Detect which cell encompasses the target text, then output its [X, Y] center coordinate. 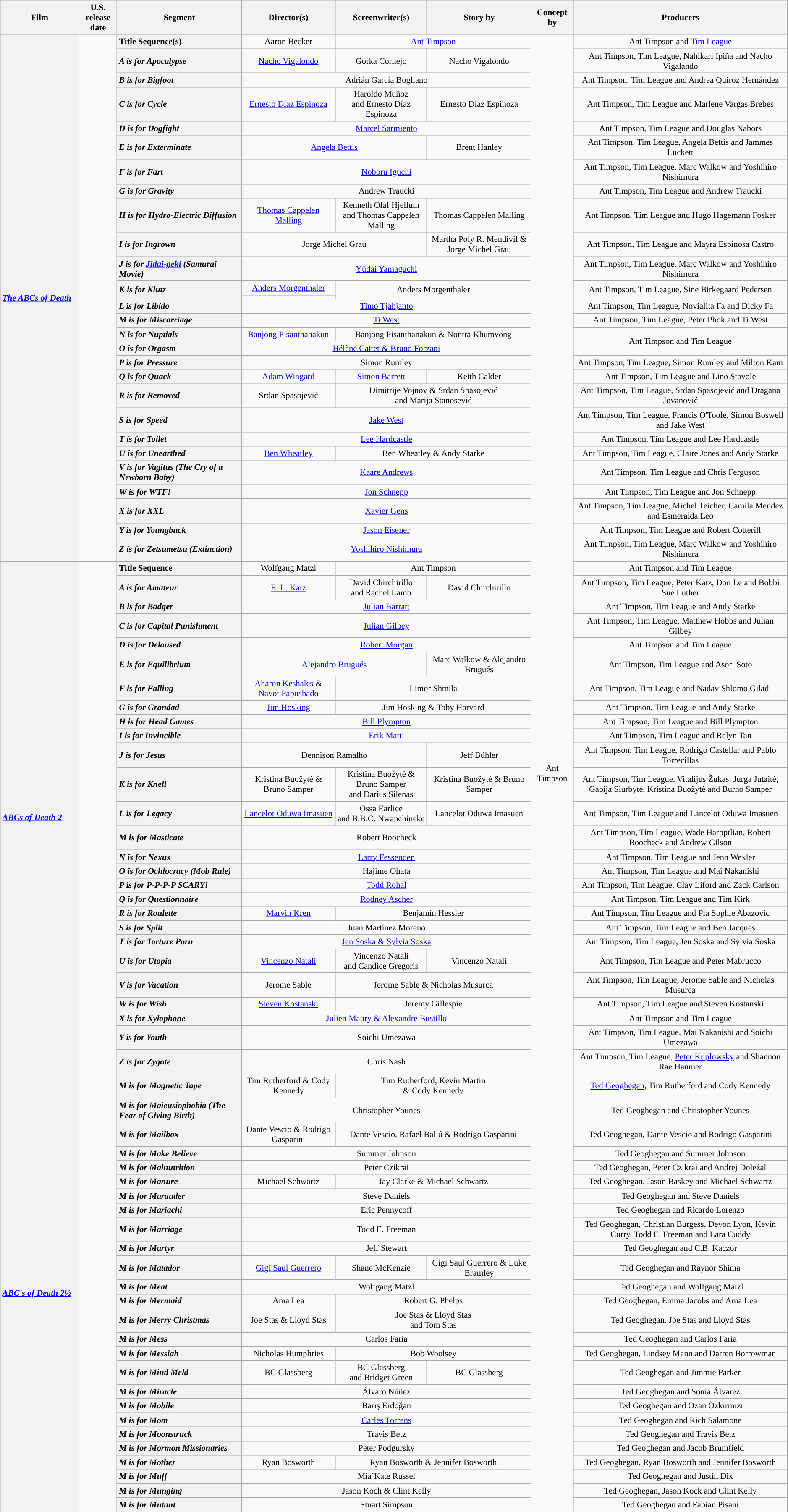
Title Sequence(s) [179, 42]
M is for Masticate [179, 838]
M is for Matador [179, 1268]
Limor Shmila [433, 688]
Ant Timpson, Tim League and Robert Cotterill [680, 530]
Z is for Zygote [179, 1061]
P is for Pressure [179, 362]
Barış Erdoğan [386, 1406]
Eric Pennycoff [386, 1210]
Aharon Keshales & Navot Papushado [288, 688]
Steven Kostanski [288, 1004]
Ted Geoghegan, Emma Jacobs and Ama Lea [680, 1301]
M is for Mess [179, 1339]
O is for Orgasm [179, 348]
Soichi Umezawa [386, 1038]
Juan Martínez Moreno [386, 928]
Ant Timpson, Tim League and Marlene Vargas Brebes [680, 104]
Ant Timpson, Tim League, Simon Rumley and Milton Kam [680, 362]
Title Sequence [179, 568]
Joe Stas & Lloyd Stas and Tom Stas [433, 1320]
The ABCs of Death [40, 298]
M is for Martyr [179, 1248]
Alejandro Brugués [334, 664]
Film [40, 17]
Xavier Gens [386, 511]
M is for Mom [179, 1420]
Ossa Earlice and B.B.C. Nwanchineke [381, 813]
V is for Vagitus (The Cry of a Newborn Baby) [179, 472]
Jason Eisener [386, 530]
X is for Xylophone [179, 1018]
ABC's of Death 2½ [40, 1292]
Ted Geoghegan, Dante Vescio and Rodrigo Gasparini [680, 1134]
Summer Johnson [386, 1153]
R is for Roulette [179, 913]
Julien Maury & Alexandre Bustillo [386, 1018]
Jerome Sable & Nicholas Musurca [433, 985]
M is for Meat [179, 1287]
David Chirchirillo and Rachel Lamb [381, 587]
Stuart Simpson [386, 1504]
Julian Gilbey [386, 626]
M is for Make Believe [179, 1153]
M is for Marriage [179, 1229]
Brent Hanley [479, 147]
Producers [680, 17]
Jay Clarke & Michael Schwartz [433, 1182]
Ted Geoghegan and Steve Daniels [680, 1196]
Kenneth Olaf Hjellum and Thomas Cappelen Malling [381, 215]
Ant Timpson, Tim League, Wade Harpptlian, Robert Boocheck and Andrew Gilson [680, 838]
Q is for Quack [179, 377]
Andrew Traucki [386, 191]
Rodney Ascher [386, 899]
Hajime Ohata [386, 871]
Jen Soska & Sylvia Soska [386, 942]
V is for Vacation [179, 985]
Ryan Bosworth & Jennifer Bosworth [433, 1462]
Carlos Faria [386, 1339]
M is for Mother [179, 1462]
H is for Hydro-Electric Diffusion [179, 215]
Ted Geoghegan and Travis Betz [680, 1434]
Ant Timpson, Tim League, Claire Jones and Andy Starke [680, 453]
M is for Moonstruck [179, 1434]
Larry Fessenden [386, 857]
Tim Rutherford, Kevin Martin & Cody Kennedy [433, 1086]
Dante Vescio & Rodrigo Gasparini [288, 1134]
G is for Grandad [179, 708]
Ant Timpson, Tim League, Novialita Fa and Dicky Fa [680, 306]
Jerome Sable [288, 985]
Screenwriter(s) [381, 17]
Ant Timpson, Tim League and Steven Kostanski [680, 1004]
Jeff Stewart [386, 1248]
Ant Timpson, Tim League and Lee Hardcastle [680, 439]
Banjong Pisanthanakun & Nontra Khumvong [433, 334]
M is for Mind Meld [179, 1373]
Martha Poly R. Mendivil & Jorge Michel Grau [479, 244]
Dante Vescio, Rafael Baliú & Rodrigo Gasparini [433, 1134]
Gigi Saul Guerrero & Luke Bramley [479, 1268]
Kristina Buožytė & Bruno Samper and Darius Silenas [381, 784]
H is for Head Games [179, 722]
Ted Geoghegan, Tim Rutherford and Cody Kennedy [680, 1086]
C is for Capital Punishment [179, 626]
G is for Gravity [179, 191]
Ted Geoghegan and Jimmie Parker [680, 1373]
F is for Falling [179, 688]
Ted Geoghegan, Peter Czikrai and Andrej Doleźal [680, 1168]
Ama Lea [288, 1301]
Ant Timpson, Tim League, Peter Katz, Don Le and Bobbi Sue Luther [680, 587]
Ant Timpson, Tim League, Peter Kuplowsky and Shannon Rae Hanmer [680, 1061]
Álvaro Núñez [386, 1391]
Ant Timpson, Tim League, Clay Liford and Zack Carlson [680, 885]
Hélène Cattet & Bruno Forzani [386, 348]
M is for Merry Christmas [179, 1320]
Jon Schnepp [386, 492]
W is for Wish [179, 1004]
Ant Timpson, Tim League, Angela Bettis and Jammes Luckett [680, 147]
Adrián García Bogliano [386, 80]
Segment [179, 17]
Jake West [386, 420]
David Chirchirillo [479, 587]
T is for Torture Porn [179, 942]
Robert G. Phelps [433, 1301]
Ant Timpson, Tim League, Michel Teicher, Camila Mendez and Esmeralda Leo [680, 511]
Ted Geoghegan, Jason Kock and Clint Kelly [680, 1491]
E. L. Katz [288, 587]
Ant Timpson, Tim League and Andrea Quiroz Hernández [680, 80]
Angela Bettis [334, 147]
Yoshihiro Nishimura [386, 549]
Y is for Youth [179, 1038]
Ant Timpson, Tim League, Sine Birkegaard Pedersen [680, 290]
Ant Timpson, Tim League, Matthew Hobbs and Julian Gilbey [680, 626]
Ant Timpson, Tim League, Rodrigo Castellar and Pablo Torrecillas [680, 755]
Ant Timpson, Tim League and Peter Mabrucco [680, 961]
Jeremy Gillespie [433, 1004]
A is for Amateur [179, 587]
Ted Geoghegan and Rich Salamone [680, 1420]
Kaare Andrews [386, 472]
Ted Geoghegan and Raynor Shima [680, 1268]
M is for Mailbox [179, 1134]
U is for Unearthed [179, 453]
Ti West [386, 320]
U is for Utopia [179, 961]
Julian Barratt [386, 607]
Ted Geoghegan and Fabian Pisani [680, 1504]
X is for XXL [179, 511]
F is for Fart [179, 172]
Ant Timpson, Tim League and Tim Kirk [680, 899]
Ted Geoghegan and Sonia Álvarez [680, 1391]
Erik Matti [386, 736]
Yūdai Yamaguchi [386, 269]
Ant Timpson, Tim League and Asori Soto [680, 664]
M is for Muff [179, 1476]
Ant Timpson, Tim League and Jenn Wexler [680, 857]
Ted Geoghegan, Christian Burgess, Devon Lyon, Kevin Curry, Todd E. Freeman and Lara Cuddy [680, 1229]
M is for Munging [179, 1491]
M is for Mormon Missionaries [179, 1448]
Ant Timpson, Tim League and Lancelot Oduwa Imasuen [680, 813]
Peter Czikrai [386, 1168]
Ted Geoghegan and Carlos Faria [680, 1339]
Nicholas Humphries [288, 1353]
Bill Plympton [386, 722]
Ted Geoghegan and Ozan Özkırmızı [680, 1406]
B is for Bigfoot [179, 80]
S is for Speed [179, 420]
Ted Geoghegan and Wolfgang Matzl [680, 1287]
Marvin Kren [288, 913]
P is for P-P-P-P SCARY! [179, 885]
Director(s) [288, 17]
Adam Wingard [288, 377]
Ant Timpson, Tim League and Ben Jacques [680, 928]
Keith Calder [479, 377]
D is for Deloused [179, 645]
Christopher Younes [386, 1110]
Peter Podgursky [386, 1448]
Ant Timpson, Tim League and Pia Sophie Abazovic [680, 913]
Marcel Sarmiento [386, 128]
E is for Exterminate [179, 147]
Jeff Bühler [479, 755]
M is for Maieusiophobia (The Fear of Giving Birth) [179, 1110]
W is for WTF! [179, 492]
Todd Rohal [386, 885]
Robert Boocheck [386, 838]
Ryan Bosworth [288, 1462]
Steve Daniels [386, 1196]
R is for Removed [179, 396]
B is for Badger [179, 607]
N is for Nexus [179, 857]
Michael Schwartz [288, 1182]
Story by [479, 17]
Ant Timpson, Tim League, Francis O'Toole, Simon Boswell and Jake West [680, 420]
I is for Ingrown [179, 244]
Ant Timpson, Tim League, Srđan Spasojević and Dragana Jovanović [680, 396]
Ant Timpson, Tim League and Jon Schnepp [680, 492]
Concept by [552, 17]
Simon Rumley [386, 362]
S is for Split [179, 928]
Bob Woolsey [433, 1353]
L is for Libido [179, 306]
Banjong Pisanthanakun [288, 334]
M is for Mermaid [179, 1301]
Ted Geoghegan, Ryan Bosworth and Jennifer Bosworth [680, 1462]
Haroldo Muñoz and Ernesto Díaz Espinoza [381, 104]
Ted Geoghegan and Ricardo Lorenzo [680, 1210]
K is for Knell [179, 784]
Gigi Saul Guerrero [288, 1268]
U.S. release date [98, 17]
M is for Messiah [179, 1353]
Ant Timpson, Tim League and Bill Plympton [680, 722]
M is for Malnutrition [179, 1168]
Z is for Zetsumetsu (Extinction) [179, 549]
ABCs of Death 2 [40, 817]
K is for Klutz [179, 290]
J is for Jidai-geki (Samurai Movie) [179, 269]
Gorka Cornejo [381, 61]
Ted Geoghegan and Justin Dix [680, 1476]
Y is for Youngbuck [179, 530]
Ted Geoghegan and C.B. Kaczor [680, 1248]
Ant Timpson, Tim League and Lino Stavole [680, 377]
M is for Manure [179, 1182]
Ant Timpson, Tim League and Mayra Espinosa Castro [680, 244]
Ted Geoghegan, Jason Baskey and Michael Schwartz [680, 1182]
Tim Rutherford & Cody Kennedy [288, 1086]
Ant Timpson, Tim League and Nadav Shlomo Giladi [680, 688]
J is for Jesus [179, 755]
Shane McKenzie [381, 1268]
D is for Dogfight [179, 128]
Noboru Iguchi [386, 172]
Srđan Spasojević [288, 396]
Ted Geoghegan, Lindsey Mann and Darren Borrowman [680, 1353]
Ant Timpson, Tim League and Relyn Tan [680, 736]
M is for Miracle [179, 1391]
Ted Geoghegan and Summer Johnson [680, 1153]
Ted Geoghegan and Christopher Younes [680, 1110]
T is for Toilet [179, 439]
Dimitrije Vojnov & Srđan Spasojević and Marija Stanosević [433, 396]
BC Glassberg and Bridget Green [381, 1373]
Ant Timpson, Tim League, Vitalijus Žukas, Jurga Jutaitė, Gabija Siurbytė, Kristina Buožytė and Burno Samper [680, 784]
Ant Timpson, Tim League and Douglas Nabors [680, 128]
M is for Mutant [179, 1504]
Jorge Michel Grau [334, 244]
Simon Barrett [381, 377]
Mia’Kate Russel [386, 1476]
Ant Timpson, Tim League, Jen Soska and Sylvia Soska [680, 942]
Lee Hardcastle [386, 439]
E is for Equilibrium [179, 664]
Timo Tjahjanto [386, 306]
C is for Cycle [179, 104]
Jim Hosking & Toby Harvard [433, 708]
Ant Timpson, Tim League and Mai Nakanishi [680, 871]
Ant Timpson, Tim League and Hugo Hagemann Fosker [680, 215]
I is for Invincible [179, 736]
L is for Legacy [179, 813]
Robert Morgan [386, 645]
Travis Betz [386, 1434]
Ben Wheatley [288, 453]
A is for Apocalypse [179, 61]
Vincenzo Natali and Candice Gregoris [381, 961]
M is for Mobile [179, 1406]
Ted Geoghegan, Joe Stas and Lloyd Stas [680, 1320]
M is for Magnetic Tape [179, 1086]
Marc Walkow & Alejandro Brugués [479, 664]
Carles Torrens [386, 1420]
Jim Hosking [288, 708]
Dennison Ramalho [334, 755]
Ant Timpson, Tim League, Nahikari Ipiña and Nacho Vigalando [680, 61]
Chris Nash [386, 1061]
Joe Stas & Lloyd Stas [288, 1320]
Ant Timpson, Tim League and Chris Ferguson [680, 472]
M is for Mariachi [179, 1210]
Jason Koch & Clint Kelly [386, 1491]
Ant Timpson, Tim League and Andrew Traucki [680, 191]
Ant Timpson, Tim League, Jerome Sable and Nicholas Musurca [680, 985]
Ant Timpson, Tim League, Peter Phok and Ti West [680, 320]
O is for Ochlocracy (Mob Rule) [179, 871]
Ben Wheatley & Andy Starke [433, 453]
M is for Miscarriage [179, 320]
Ted Geoghegan and Jacob Brumfield [680, 1448]
Aaron Becker [288, 42]
Todd E. Freeman [386, 1229]
Q is for Questionnaire [179, 899]
Ant Timpson, Tim League, Mai Nakanishi and Soichi Umezawa [680, 1038]
Benjamin Hessler [433, 913]
M is for Marauder [179, 1196]
N is for Nuptials [179, 334]
